Extract the (x, y) coordinate from the center of the cell holding the provided text.  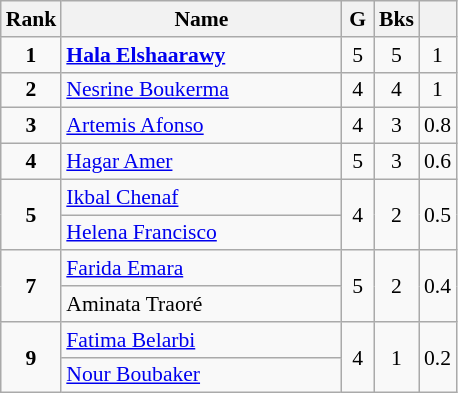
Nesrine Boukerma (201, 90)
0.8 (438, 126)
Bks (396, 19)
Rank (32, 19)
0.4 (438, 286)
Hala Elshaarawy (201, 55)
7 (32, 286)
G (358, 19)
Farida Emara (201, 269)
Aminata Traoré (201, 304)
Fatima Belarbi (201, 340)
Name (201, 19)
Ikbal Chenaf (201, 197)
9 (32, 358)
Nour Boubaker (201, 375)
Artemis Afonso (201, 126)
0.6 (438, 162)
Hagar Amer (201, 162)
0.2 (438, 358)
0.5 (438, 214)
Helena Francisco (201, 233)
